Find where the given text appears and provide that cell's center as (x, y) coordinate. 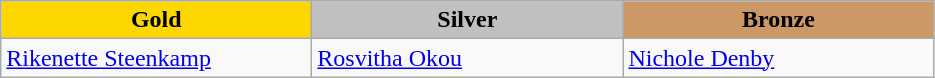
Gold (156, 20)
Bronze (778, 20)
Rikenette Steenkamp (156, 58)
Nichole Denby (778, 58)
Rosvitha Okou (468, 58)
Silver (468, 20)
